Find where the given text appears and provide that cell's center as (X, Y) coordinate. 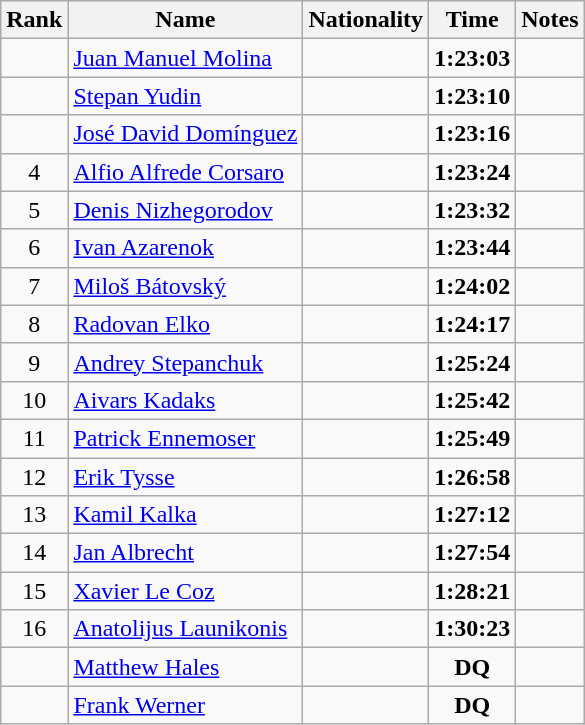
Nationality (366, 20)
1:25:49 (472, 438)
Jan Albrecht (186, 553)
Ivan Azarenok (186, 248)
1:23:10 (472, 96)
Aivars Kadaks (186, 400)
8 (34, 324)
Patrick Ennemoser (186, 438)
7 (34, 286)
4 (34, 172)
1:23:24 (472, 172)
6 (34, 248)
Anatolijus Launikonis (186, 629)
16 (34, 629)
1:24:02 (472, 286)
1:23:03 (472, 58)
14 (34, 553)
Time (472, 20)
Miloš Bátovský (186, 286)
1:24:17 (472, 324)
1:23:16 (472, 134)
11 (34, 438)
Alfio Alfrede Corsaro (186, 172)
5 (34, 210)
1:23:32 (472, 210)
Name (186, 20)
1:27:12 (472, 515)
Matthew Hales (186, 667)
9 (34, 362)
Kamil Kalka (186, 515)
1:25:24 (472, 362)
Andrey Stepanchuk (186, 362)
Radovan Elko (186, 324)
Xavier Le Coz (186, 591)
1:26:58 (472, 477)
1:25:42 (472, 400)
12 (34, 477)
13 (34, 515)
Juan Manuel Molina (186, 58)
Stepan Yudin (186, 96)
Denis Nizhegorodov (186, 210)
Frank Werner (186, 705)
Erik Tysse (186, 477)
1:27:54 (472, 553)
José David Domínguez (186, 134)
10 (34, 400)
1:23:44 (472, 248)
Notes (550, 20)
Rank (34, 20)
1:30:23 (472, 629)
1:28:21 (472, 591)
15 (34, 591)
